Locate the cell with the specified text and output its (x, y) center coordinate. 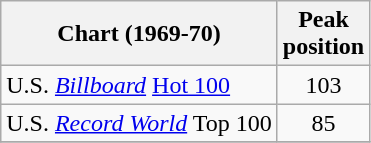
U.S. Billboard Hot 100 (140, 85)
85 (323, 123)
U.S. Record World Top 100 (140, 123)
103 (323, 85)
Chart (1969-70) (140, 34)
Peakposition (323, 34)
